Locate the cell with the specified text and output its [x, y] center coordinate. 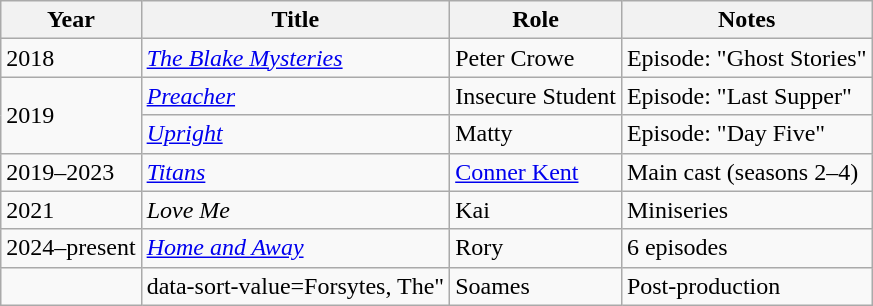
Preacher [296, 96]
6 episodes [746, 248]
Soames [536, 286]
Role [536, 20]
data-sort-value=Forsytes, The" [296, 286]
Home and Away [296, 248]
2019–2023 [71, 172]
Miniseries [746, 210]
Titans [296, 172]
Post-production [746, 286]
2019 [71, 115]
Upright [296, 134]
2021 [71, 210]
Year [71, 20]
Title [296, 20]
Episode: "Last Supper" [746, 96]
The Blake Mysteries [296, 58]
Conner Kent [536, 172]
Peter Crowe [536, 58]
Episode: "Ghost Stories" [746, 58]
Main cast (seasons 2–4) [746, 172]
Matty [536, 134]
Episode: "Day Five" [746, 134]
Insecure Student [536, 96]
Love Me [296, 210]
Notes [746, 20]
Kai [536, 210]
2024–present [71, 248]
Rory [536, 248]
2018 [71, 58]
